Return [X, Y] of the center of cell containing provided text 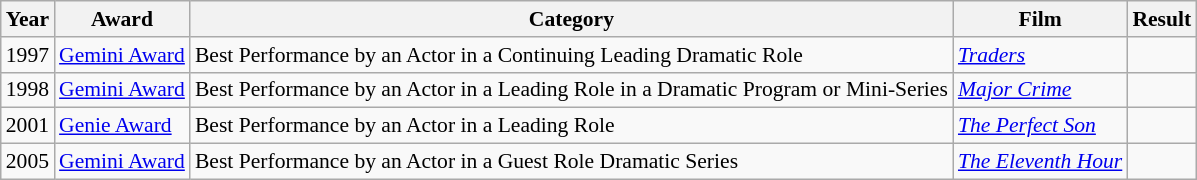
Major Crime [1040, 90]
Year [28, 19]
1998 [28, 90]
The Perfect Son [1040, 126]
Best Performance by an Actor in a Continuing Leading Dramatic Role [572, 55]
Category [572, 19]
Best Performance by an Actor in a Leading Role [572, 126]
2001 [28, 126]
Traders [1040, 55]
Best Performance by an Actor in a Leading Role in a Dramatic Program or Mini-Series [572, 90]
Result [1162, 19]
1997 [28, 55]
The Eleventh Hour [1040, 162]
Best Performance by an Actor in a Guest Role Dramatic Series [572, 162]
Genie Award [122, 126]
Award [122, 19]
Film [1040, 19]
2005 [28, 162]
